Return the [x, y] coordinate for the center point of the cell that contains the specified text.  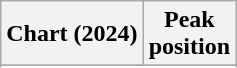
Chart (2024) [72, 34]
Peakposition [189, 34]
